Output the [x, y] coordinate of the center of the cell containing the given text.  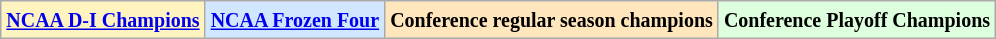
NCAA D-I Champions [103, 20]
Conference Playoff Champions [856, 20]
Conference regular season champions [552, 20]
NCAA Frozen Four [295, 20]
